Return (X, Y) of the center of cell containing provided text 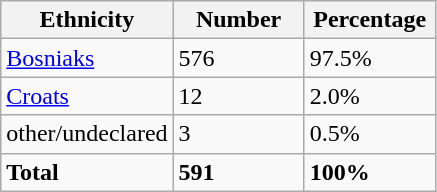
576 (238, 58)
591 (238, 172)
2.0% (370, 96)
3 (238, 134)
Total (87, 172)
Percentage (370, 20)
other/undeclared (87, 134)
12 (238, 96)
97.5% (370, 58)
100% (370, 172)
0.5% (370, 134)
Number (238, 20)
Bosniaks (87, 58)
Ethnicity (87, 20)
Croats (87, 96)
